Pinpoint the cell where the given text exists, returning its [X, Y] midpoint coordinate. 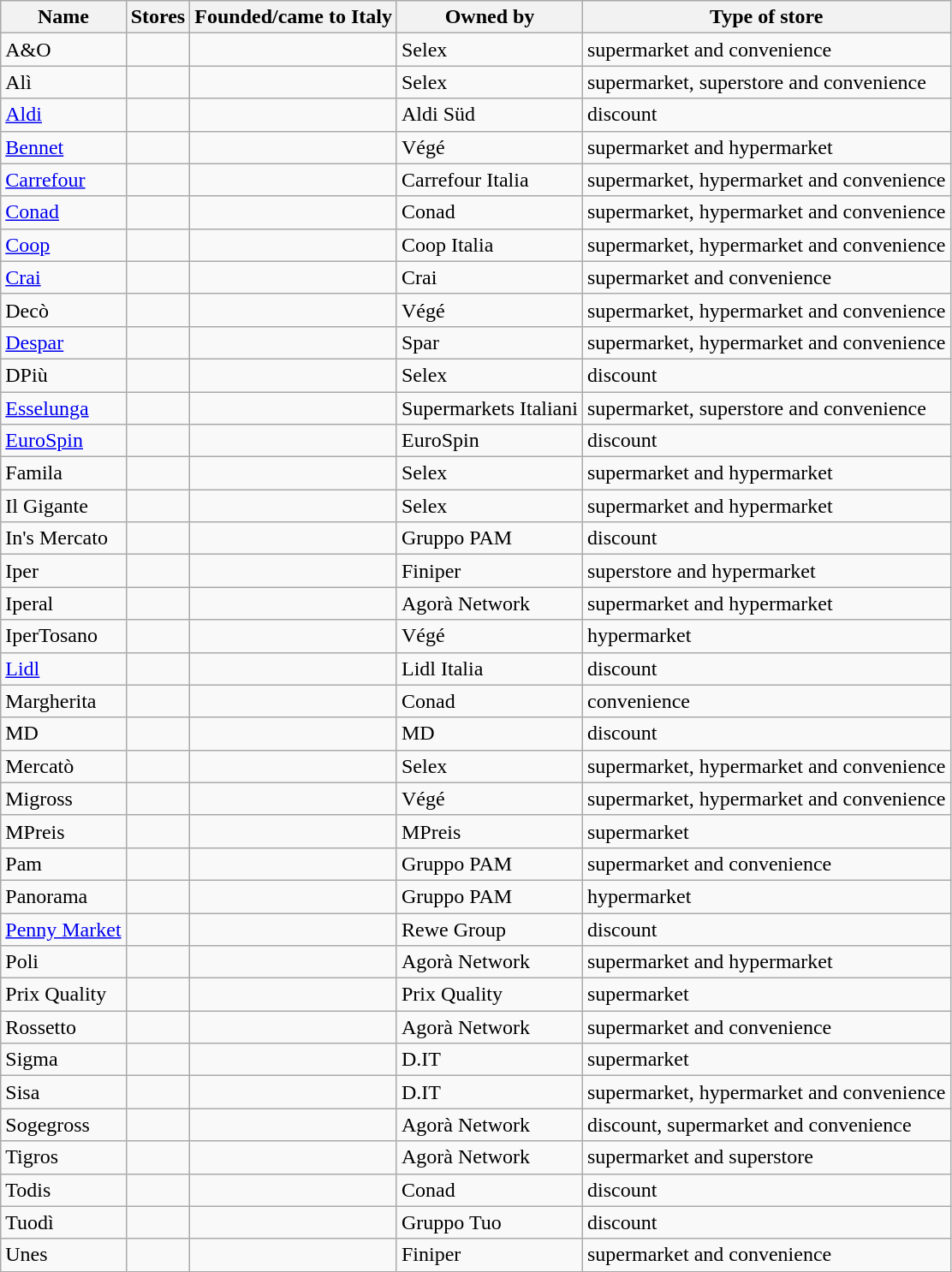
Mercatò [63, 766]
Migross [63, 799]
Stores [158, 17]
supermarket and superstore [766, 1157]
Sigma [63, 1060]
Founded/came to Italy [294, 17]
Carrefour [63, 180]
convenience [766, 701]
superstore and hypermarket [766, 571]
discount, supermarket and convenience [766, 1125]
Sogegross [63, 1125]
Coop [63, 245]
Rewe Group [490, 929]
Tigros [63, 1157]
Sisa [63, 1092]
Il Gigante [63, 506]
Esselunga [63, 408]
Decò [63, 310]
Lidl [63, 669]
Unes [63, 1255]
In's Mercato [63, 538]
Aldi Süd [490, 115]
Todis [63, 1190]
Poli [63, 962]
DPiù [63, 375]
Iperal [63, 603]
Alì [63, 82]
Penny Market [63, 929]
Spar [490, 342]
Aldi [63, 115]
Owned by [490, 17]
Carrefour Italia [490, 180]
Gruppo Tuo [490, 1222]
IperTosano [63, 636]
Panorama [63, 896]
Type of store [766, 17]
Supermarkets Italiani [490, 408]
Pam [63, 864]
Lidl Italia [490, 669]
A&O [63, 50]
Despar [63, 342]
Bennet [63, 147]
Margherita [63, 701]
Tuodì [63, 1222]
Coop Italia [490, 245]
Famila [63, 473]
Rossetto [63, 1027]
Iper [63, 571]
Name [63, 17]
